Search for the cell housing the specified text and yield its (x, y) center coordinate. 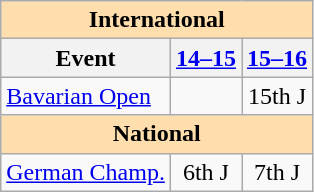
National (157, 134)
Event (86, 58)
International (157, 20)
15–16 (278, 58)
14–15 (206, 58)
German Champ. (86, 172)
Bavarian Open (86, 96)
6th J (206, 172)
15th J (278, 96)
7th J (278, 172)
